For the text-containing cell, return its midpoint in [X, Y] coordinate format. 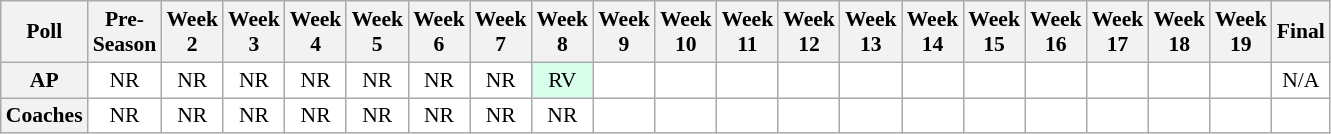
Final [1301, 32]
Week5 [377, 32]
Week11 [748, 32]
Week10 [686, 32]
Week7 [501, 32]
Week9 [624, 32]
Week17 [1118, 32]
Week4 [316, 32]
Week6 [439, 32]
N/A [1301, 80]
Week12 [809, 32]
Poll [44, 32]
Week2 [192, 32]
Week3 [254, 32]
Week18 [1179, 32]
Week14 [933, 32]
Week8 [562, 32]
Pre-Season [125, 32]
AP [44, 80]
RV [562, 80]
Coaches [44, 116]
Week15 [994, 32]
Week16 [1056, 32]
Week13 [871, 32]
Week19 [1241, 32]
